From the cell containing the given text, extract its center point as (X, Y) coordinate. 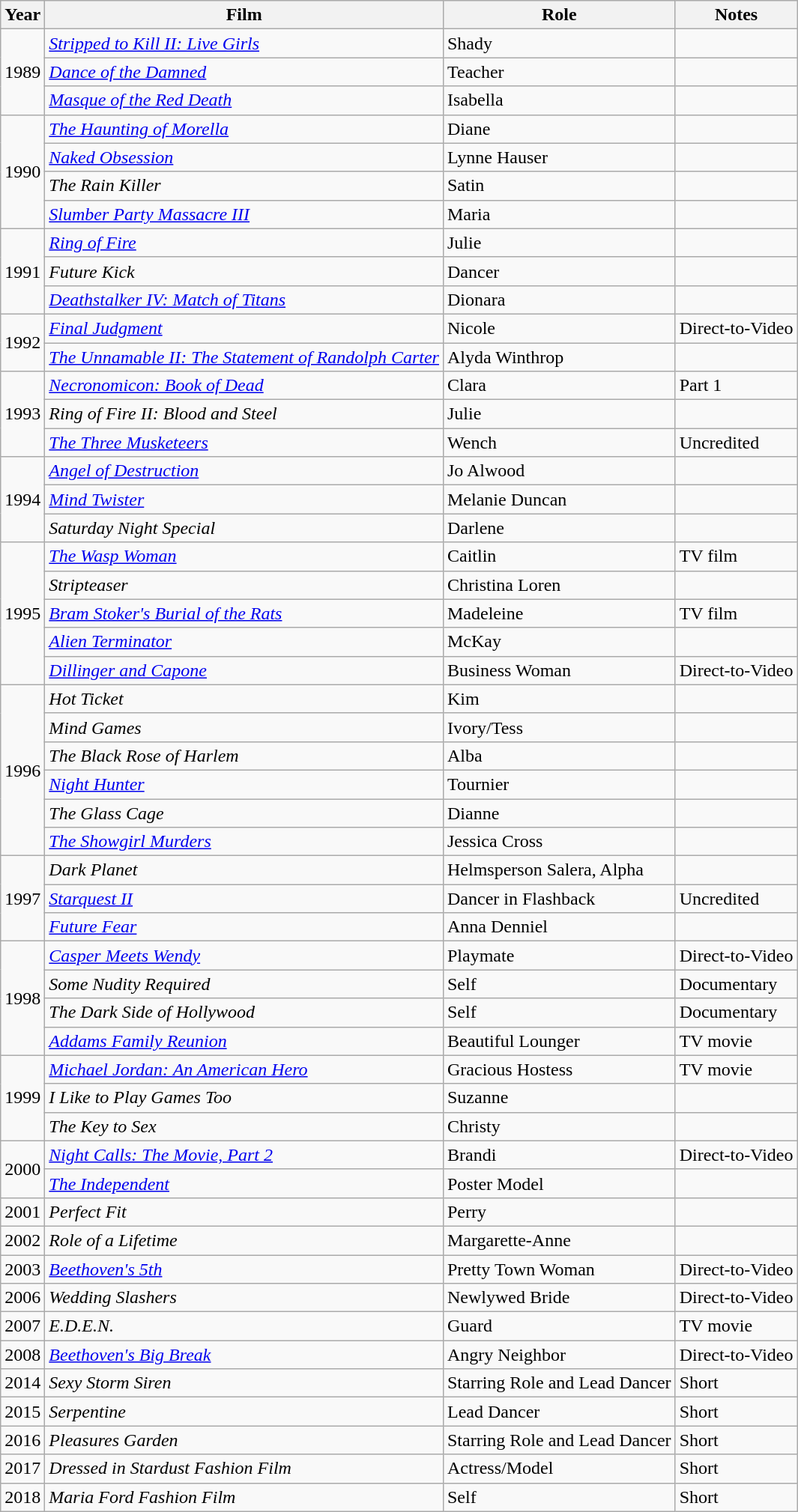
The Rain Killer (244, 186)
McKay (559, 642)
Maria Ford Fashion Film (244, 1497)
2002 (22, 1240)
Perry (559, 1212)
Alba (559, 756)
Deathstalker IV: Match of Titans (244, 300)
Caitlin (559, 556)
Ring of Fire (244, 243)
The Key to Sex (244, 1126)
Maria (559, 214)
Mind Games (244, 727)
2007 (22, 1326)
Lead Dancer (559, 1412)
1996 (22, 770)
Jessica Cross (559, 842)
Business Woman (559, 670)
Clara (559, 386)
1998 (22, 998)
Suzanne (559, 1098)
Angry Neighbor (559, 1355)
Beautiful Lounger (559, 1041)
Necronomicon: Book of Dead (244, 386)
The Dark Side of Hollywood (244, 1012)
I Like to Play Games Too (244, 1098)
The Glass Cage (244, 813)
Hot Ticket (244, 699)
Wedding Slashers (244, 1298)
Brandi (559, 1155)
Role of a Lifetime (244, 1240)
2000 (22, 1169)
Role (559, 15)
Darlene (559, 528)
Pleasures Garden (244, 1440)
Sexy Storm Siren (244, 1383)
Teacher (559, 72)
2001 (22, 1212)
Christina Loren (559, 585)
Angel of Destruction (244, 471)
Nicole (559, 328)
Naked Obsession (244, 157)
Lynne Hauser (559, 157)
2018 (22, 1497)
Shady (559, 43)
Dillinger and Capone (244, 670)
Ring of Fire II: Blood and Steel (244, 414)
1990 (22, 171)
Isabella (559, 100)
Stripteaser (244, 585)
Newlywed Bride (559, 1298)
Ivory/Tess (559, 727)
The Unnamable II: The Statement of Randolph Carter (244, 357)
Dark Planet (244, 870)
Gracious Hostess (559, 1069)
Casper Meets Wendy (244, 956)
Night Calls: The Movie, Part 2 (244, 1155)
Mind Twister (244, 500)
1994 (22, 500)
1997 (22, 899)
Masque of the Red Death (244, 100)
Final Judgment (244, 328)
1989 (22, 72)
2015 (22, 1412)
Christy (559, 1126)
Anna Denniel (559, 927)
1992 (22, 342)
Satin (559, 186)
Future Fear (244, 927)
Playmate (559, 956)
Kim (559, 699)
1993 (22, 414)
Notes (736, 15)
Alien Terminator (244, 642)
The Wasp Woman (244, 556)
Dancer in Flashback (559, 899)
Night Hunter (244, 784)
Guard (559, 1326)
Dionara (559, 300)
Pretty Town Woman (559, 1269)
Wench (559, 443)
1995 (22, 613)
Dressed in Stardust Fashion Film (244, 1469)
Poster Model (559, 1183)
Dance of the Damned (244, 72)
Perfect Fit (244, 1212)
The Black Rose of Harlem (244, 756)
Jo Alwood (559, 471)
1991 (22, 271)
1999 (22, 1098)
Addams Family Reunion (244, 1041)
Starquest II (244, 899)
Dancer (559, 271)
The Independent (244, 1183)
Helmsperson Salera, Alpha (559, 870)
Melanie Duncan (559, 500)
Slumber Party Massacre III (244, 214)
Tournier (559, 784)
2014 (22, 1383)
Serpentine (244, 1412)
Some Nudity Required (244, 984)
Alyda Winthrop (559, 357)
Beethoven's 5th (244, 1269)
E.D.E.N. (244, 1326)
Madeleine (559, 613)
Part 1 (736, 386)
The Showgirl Murders (244, 842)
The Haunting of Morella (244, 129)
2006 (22, 1298)
Bram Stoker's Burial of the Rats (244, 613)
2016 (22, 1440)
Stripped to Kill II: Live Girls (244, 43)
Diane (559, 129)
2003 (22, 1269)
2017 (22, 1469)
Margarette-Anne (559, 1240)
2008 (22, 1355)
Dianne (559, 813)
Michael Jordan: An American Hero (244, 1069)
Film (244, 15)
Future Kick (244, 271)
Actress/Model (559, 1469)
Beethoven's Big Break (244, 1355)
The Three Musketeers (244, 443)
Year (22, 15)
Saturday Night Special (244, 528)
